Search for the cell housing the specified text and yield its [x, y] center coordinate. 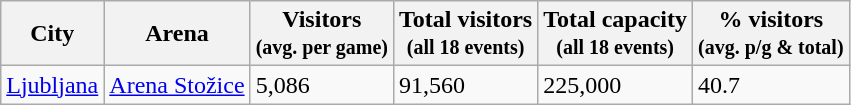
225,000 [616, 85]
% visitors(avg. p/g & total) [772, 34]
Ljubljana [52, 85]
Total visitors(all 18 events) [466, 34]
City [52, 34]
5,086 [322, 85]
Arena [177, 34]
Visitors(avg. per game) [322, 34]
40.7 [772, 85]
91,560 [466, 85]
Arena Stožice [177, 85]
Total capacity(all 18 events) [616, 34]
